Find where the given text appears and provide that cell's center as [x, y] coordinate. 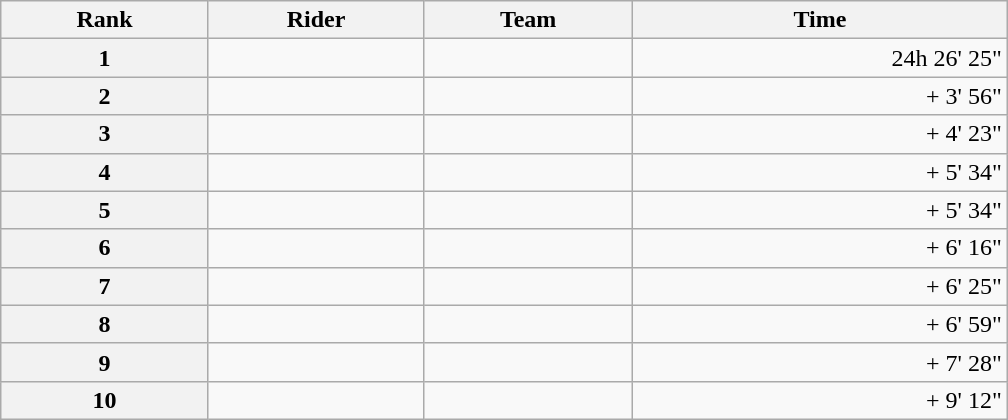
10 [104, 400]
6 [104, 248]
24h 26' 25" [820, 58]
7 [104, 286]
+ 6' 59" [820, 324]
5 [104, 210]
1 [104, 58]
8 [104, 324]
Rider [316, 20]
9 [104, 362]
Team [528, 20]
4 [104, 172]
2 [104, 96]
+ 4' 23" [820, 134]
Time [820, 20]
3 [104, 134]
Rank [104, 20]
+ 7' 28" [820, 362]
+ 9' 12" [820, 400]
+ 3' 56" [820, 96]
+ 6' 16" [820, 248]
+ 6' 25" [820, 286]
